Search for the cell housing the specified text and yield its [X, Y] center coordinate. 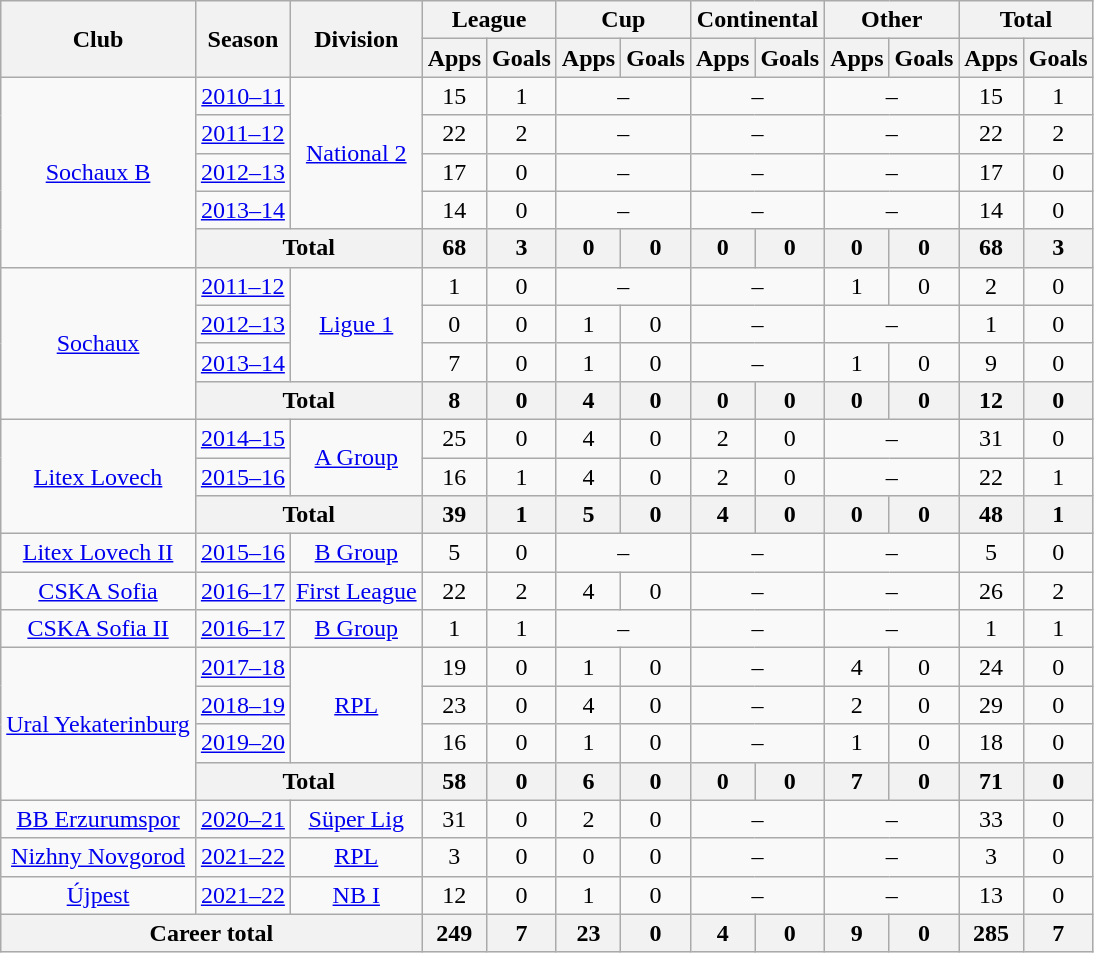
285 [991, 933]
19 [454, 667]
2014–15 [242, 438]
29 [991, 705]
13 [991, 895]
BB Erzurumspor [98, 819]
Continental [757, 20]
A Group [356, 457]
48 [991, 515]
Litex Lovech [98, 476]
2018–19 [242, 705]
League [489, 20]
33 [991, 819]
2020–21 [242, 819]
Sochaux B [98, 172]
58 [454, 781]
24 [991, 667]
Division [356, 39]
CSKA Sofia [98, 591]
Cup [623, 20]
6 [588, 781]
Ural Yekaterinburg [98, 724]
2010–11 [242, 96]
Ligue 1 [356, 324]
Other [892, 20]
8 [454, 400]
Nizhny Novgorod [98, 857]
2019–20 [242, 743]
Újpest [98, 895]
249 [454, 933]
71 [991, 781]
26 [991, 591]
National 2 [356, 153]
Career total [212, 933]
CSKA Sofia II [98, 629]
NB I [356, 895]
39 [454, 515]
18 [991, 743]
First League [356, 591]
Club [98, 39]
Season [242, 39]
Sochaux [98, 343]
25 [454, 438]
Süper Lig [356, 819]
2017–18 [242, 667]
Litex Lovech II [98, 553]
